Return (x, y) of the center of cell containing provided text 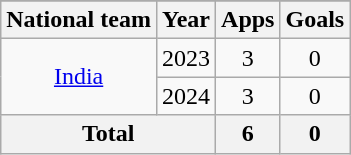
Goals (315, 20)
2024 (186, 96)
Apps (248, 20)
2023 (186, 58)
Total (108, 134)
India (79, 77)
National team (79, 20)
6 (248, 134)
Year (186, 20)
